Search for the cell housing the specified text and yield its (X, Y) center coordinate. 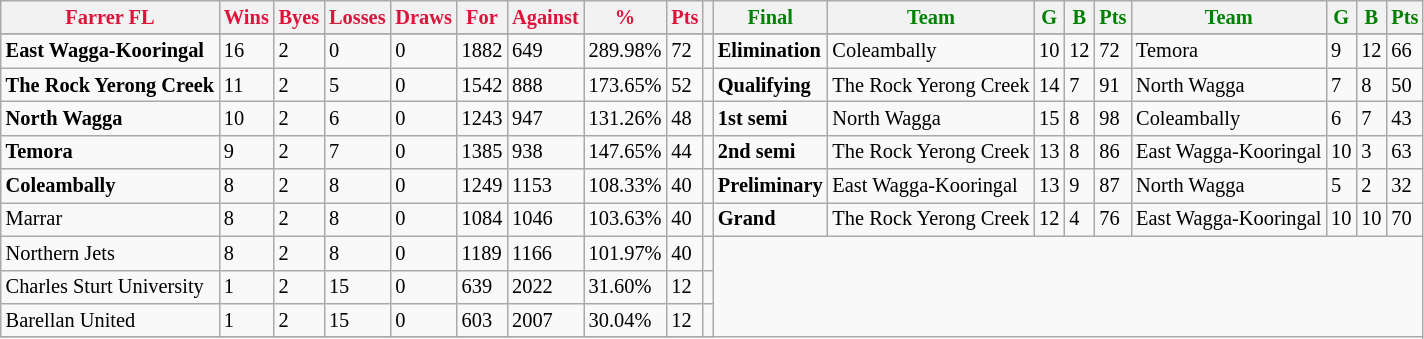
131.26% (626, 118)
Preliminary (770, 186)
289.98% (626, 51)
87 (1112, 186)
108.33% (626, 186)
103.63% (626, 219)
91 (1112, 85)
649 (546, 51)
30.04% (626, 320)
86 (1112, 152)
32 (1404, 186)
Qualifying (770, 85)
1243 (482, 118)
Final (770, 17)
603 (482, 320)
63 (1404, 152)
2022 (546, 287)
147.65% (626, 152)
888 (546, 85)
14 (1049, 85)
1st semi (770, 118)
Losses (357, 17)
16 (246, 51)
Barellan United (110, 320)
Farrer FL (110, 17)
% (626, 17)
1153 (546, 186)
43 (1404, 118)
1189 (482, 253)
101.97% (626, 253)
Marrar (110, 219)
Grand (770, 219)
52 (684, 85)
Draws (423, 17)
Northern Jets (110, 253)
947 (546, 118)
50 (1404, 85)
Elimination (770, 51)
4 (1079, 219)
98 (1112, 118)
1084 (482, 219)
1249 (482, 186)
44 (684, 152)
For (482, 17)
48 (684, 118)
173.65% (626, 85)
70 (1404, 219)
Byes (299, 17)
1542 (482, 85)
3 (1371, 152)
1166 (546, 253)
11 (246, 85)
Wins (246, 17)
1882 (482, 51)
66 (1404, 51)
2nd semi (770, 152)
1385 (482, 152)
Against (546, 17)
2007 (546, 320)
938 (546, 152)
639 (482, 287)
Charles Sturt University (110, 287)
31.60% (626, 287)
76 (1112, 219)
1046 (546, 219)
